Locate the cell with the specified text and output its [x, y] center coordinate. 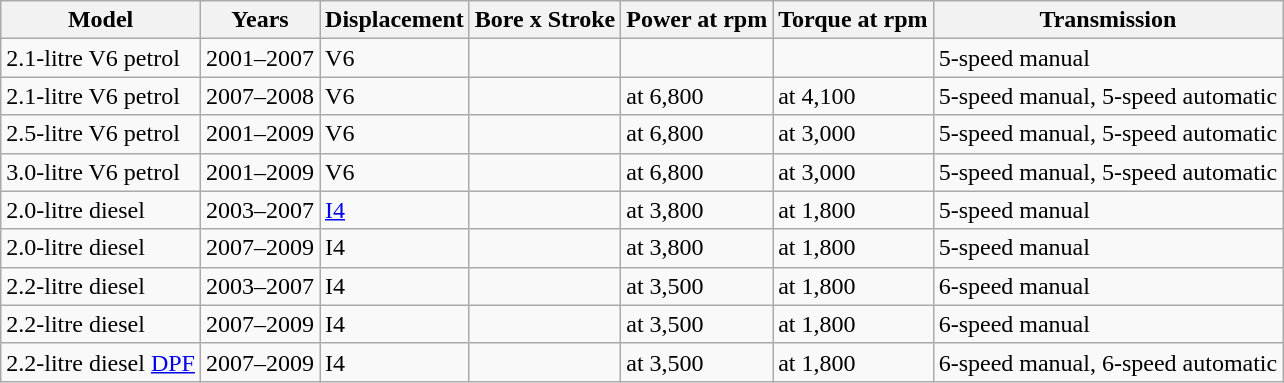
at 4,100 [853, 96]
Transmission [1108, 20]
3.0-litre V6 petrol [101, 172]
Torque at rpm [853, 20]
Displacement [395, 20]
Years [260, 20]
Power at rpm [697, 20]
Model [101, 20]
Bore x Stroke [545, 20]
2001–2007 [260, 58]
6-speed manual, 6-speed automatic [1108, 362]
2007–2008 [260, 96]
2.5-litre V6 petrol [101, 134]
2.2-litre diesel DPF [101, 362]
